Determine the [x, y] coordinate at the center of the cell enclosing the given text.  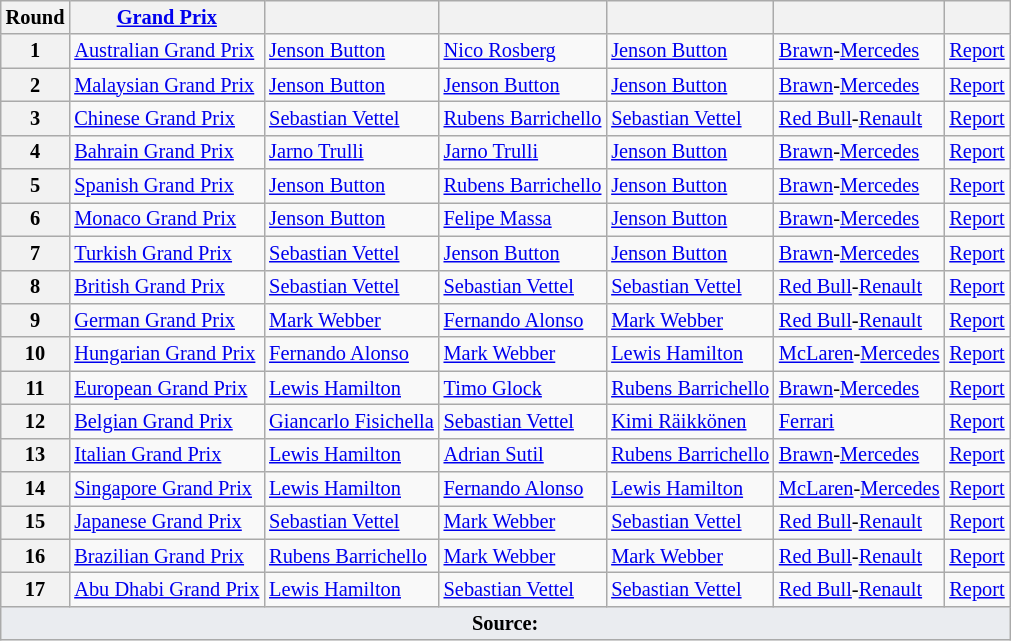
17 [36, 589]
Timo Glock [523, 388]
3 [36, 118]
Adrian Sutil [523, 455]
Malaysian Grand Prix [166, 85]
16 [36, 556]
1 [36, 51]
Abu Dhabi Grand Prix [166, 589]
Giancarlo Fisichella [351, 421]
11 [36, 388]
Nico Rosberg [523, 51]
Source: [506, 623]
Chinese Grand Prix [166, 118]
Turkish Grand Prix [166, 253]
Australian Grand Prix [166, 51]
Kimi Räikkönen [690, 421]
Belgian Grand Prix [166, 421]
Felipe Massa [523, 219]
13 [36, 455]
German Grand Prix [166, 320]
12 [36, 421]
9 [36, 320]
8 [36, 287]
Round [36, 17]
15 [36, 522]
British Grand Prix [166, 287]
Hungarian Grand Prix [166, 354]
Japanese Grand Prix [166, 522]
7 [36, 253]
Italian Grand Prix [166, 455]
Bahrain Grand Prix [166, 152]
5 [36, 186]
Singapore Grand Prix [166, 489]
10 [36, 354]
6 [36, 219]
Brazilian Grand Prix [166, 556]
Spanish Grand Prix [166, 186]
14 [36, 489]
4 [36, 152]
European Grand Prix [166, 388]
2 [36, 85]
Grand Prix [166, 17]
Ferrari [859, 421]
Monaco Grand Prix [166, 219]
